For the text-containing cell, return its midpoint in (x, y) coordinate format. 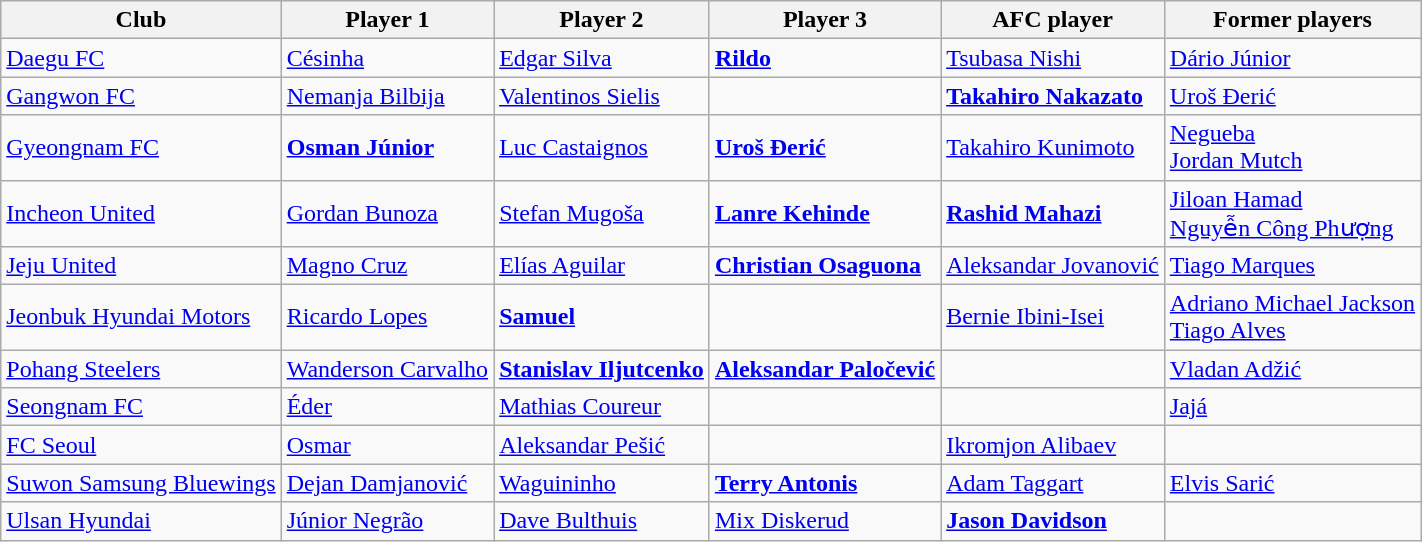
Lanre Kehinde (824, 214)
Edgar Silva (602, 58)
Jeonbuk Hyundai Motors (141, 318)
Vladan Adžić (1292, 369)
Takahiro Kunimoto (1053, 148)
Incheon United (141, 214)
Júnior Negrão (387, 521)
Ikromjon Alibaev (1053, 445)
Valentinos Sielis (602, 96)
Magno Cruz (387, 266)
Jeju United (141, 266)
Aleksandar Paločević (824, 369)
Dejan Damjanović (387, 483)
Rildo (824, 58)
Wanderson Carvalho (387, 369)
Luc Castaignos (602, 148)
Suwon Samsung Bluewings (141, 483)
Tiago Marques (1292, 266)
Samuel (602, 318)
Elías Aguilar (602, 266)
Gangwon FC (141, 96)
Aleksandar Jovanović (1053, 266)
AFC player (1053, 20)
Negueba Jordan Mutch (1292, 148)
Elvis Sarić (1292, 483)
Jajá (1292, 407)
Nemanja Bilbija (387, 96)
Mix Diskerud (824, 521)
Terry Antonis (824, 483)
Éder (387, 407)
Tsubasa Nishi (1053, 58)
Player 2 (602, 20)
Osman Júnior (387, 148)
Adam Taggart (1053, 483)
Gordan Bunoza (387, 214)
Césinha (387, 58)
Jason Davidson (1053, 521)
Player 1 (387, 20)
Jiloan Hamad Nguyễn Công Phượng (1292, 214)
Dário Júnior (1292, 58)
Daegu FC (141, 58)
Gyeongnam FC (141, 148)
Pohang Steelers (141, 369)
Waguininho (602, 483)
Osmar (387, 445)
Bernie Ibini-Isei (1053, 318)
Ricardo Lopes (387, 318)
FC Seoul (141, 445)
Club (141, 20)
Stefan Mugoša (602, 214)
Christian Osaguona (824, 266)
Takahiro Nakazato (1053, 96)
Stanislav Iljutcenko (602, 369)
Ulsan Hyundai (141, 521)
Former players (1292, 20)
Dave Bulthuis (602, 521)
Player 3 (824, 20)
Rashid Mahazi (1053, 214)
Adriano Michael Jackson Tiago Alves (1292, 318)
Seongnam FC (141, 407)
Aleksandar Pešić (602, 445)
Mathias Coureur (602, 407)
